Scan for the cell matching the given text and deliver its [x, y] coordinate at center. 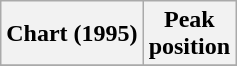
Peakposition [189, 34]
Chart (1995) [72, 34]
